Capture the cell that displays the provided text and extract its (X, Y) central coordinate. 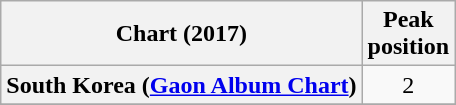
2 (408, 85)
South Korea (Gaon Album Chart) (182, 85)
Chart (2017) (182, 34)
Peakposition (408, 34)
